Return the (X, Y) coordinate for the center point of the cell that contains the specified text.  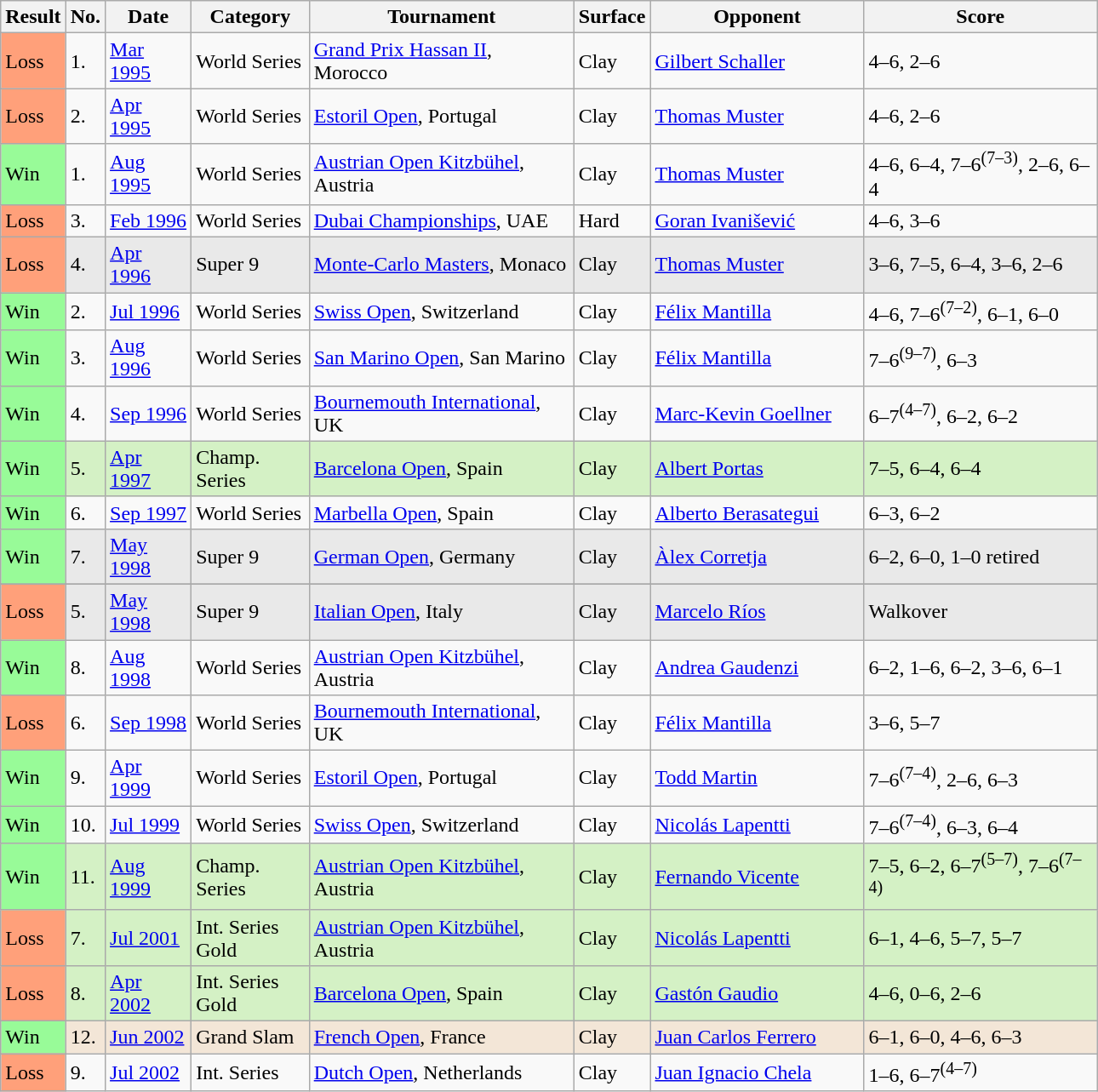
Feb 1996 (148, 220)
San Marino Open, San Marino (441, 357)
12. (85, 1037)
6–1, 4–6, 5–7, 5–7 (981, 938)
Grand Slam (250, 1037)
1–6, 6–7(4–7) (981, 1072)
Juan Carlos Ferrero (758, 1037)
Jul 1999 (148, 826)
6–3, 6–2 (981, 512)
Jun 2002 (148, 1037)
7–5, 6–4, 6–4 (981, 468)
German Open, Germany (441, 557)
Alberto Berasategui (758, 512)
Apr 1997 (148, 468)
Grand Prix Hassan II, Morocco (441, 61)
7–6(7–4), 6–3, 6–4 (981, 826)
Jul 2001 (148, 938)
Surface (612, 17)
Sep 1997 (148, 512)
Int. Series (250, 1072)
Walkover (981, 611)
Category (250, 17)
No. (85, 17)
6–2, 6–0, 1–0 retired (981, 557)
Marbella Open, Spain (441, 512)
Sep 1996 (148, 414)
Goran Ivanišević (758, 220)
Dubai Championships, UAE (441, 220)
4–6, 6–4, 7–6(7–3), 2–6, 6–4 (981, 174)
10. (85, 826)
Mar 1995 (148, 61)
Opponent (758, 17)
Jul 2002 (148, 1072)
4–6, 3–6 (981, 220)
Italian Open, Italy (441, 611)
4–6, 0–6, 2–6 (981, 992)
Fernando Vicente (758, 877)
Date (148, 17)
Todd Martin (758, 778)
Aug 1999 (148, 877)
6–1, 6–0, 4–6, 6–3 (981, 1037)
Àlex Corretja (758, 557)
Aug 1998 (148, 667)
Dutch Open, Netherlands (441, 1072)
Apr 1996 (148, 266)
Marcelo Ríos (758, 611)
Aug 1996 (148, 357)
Gastón Gaudio (758, 992)
6–2, 1–6, 6–2, 3–6, 6–1 (981, 667)
3–6, 5–7 (981, 723)
Juan Ignacio Chela (758, 1072)
Tournament (441, 17)
Sep 1998 (148, 723)
7–6(7–4), 2–6, 6–3 (981, 778)
6–7(4–7), 6–2, 6–2 (981, 414)
7–5, 6–2, 6–7(5–7), 7–6(7–4) (981, 877)
Marc-Kevin Goellner (758, 414)
Apr 1995 (148, 116)
7–6(9–7), 6–3 (981, 357)
Score (981, 17)
Gilbert Schaller (758, 61)
Result (33, 17)
11. (85, 877)
Monte-Carlo Masters, Monaco (441, 266)
3–6, 7–5, 6–4, 3–6, 2–6 (981, 266)
Aug 1995 (148, 174)
French Open, France (441, 1037)
4–6, 7–6(7–2), 6–1, 6–0 (981, 312)
Apr 2002 (148, 992)
Andrea Gaudenzi (758, 667)
Albert Portas (758, 468)
Hard (612, 220)
Apr 1999 (148, 778)
Jul 1996 (148, 312)
